Identify which cell holds the provided text, then report its [X, Y] central coordinate. 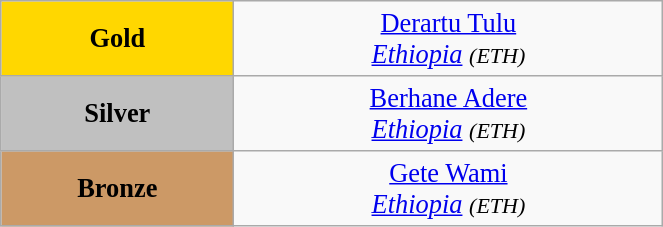
Bronze [118, 188]
Gold [118, 38]
Derartu TuluEthiopia (ETH) [448, 38]
Berhane AdereEthiopia (ETH) [448, 112]
Gete WamiEthiopia (ETH) [448, 188]
Silver [118, 112]
